Return (x, y) of the center of cell containing provided text 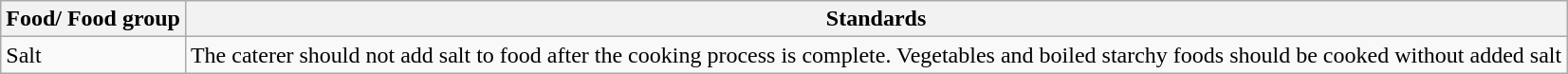
Food/ Food group (93, 19)
Salt (93, 55)
Standards (876, 19)
